Return [X, Y] of the center of cell containing provided text 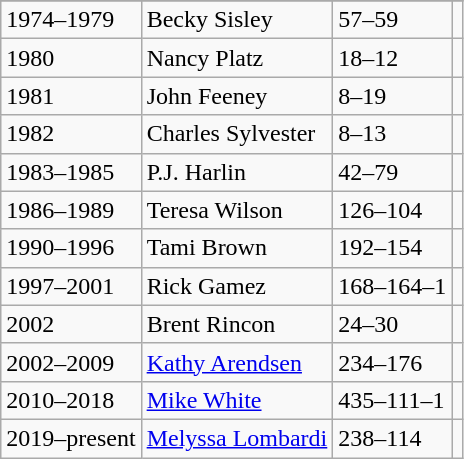
Melyssa Lombardi [237, 438]
234–176 [392, 362]
1990–1996 [71, 248]
1974–1979 [71, 20]
1986–1989 [71, 210]
P.J. Harlin [237, 172]
24–30 [392, 324]
Charles Sylvester [237, 134]
238–114 [392, 438]
42–79 [392, 172]
2002–2009 [71, 362]
8–13 [392, 134]
2002 [71, 324]
Brent Rincon [237, 324]
1997–2001 [71, 286]
Becky Sisley [237, 20]
1983–1985 [71, 172]
Mike White [237, 400]
1980 [71, 58]
57–59 [392, 20]
Tami Brown [237, 248]
1982 [71, 134]
John Feeney [237, 96]
18–12 [392, 58]
1981 [71, 96]
Rick Gamez [237, 286]
Kathy Arendsen [237, 362]
2019–present [71, 438]
126–104 [392, 210]
Nancy Platz [237, 58]
Teresa Wilson [237, 210]
168–164–1 [392, 286]
435–111–1 [392, 400]
2010–2018 [71, 400]
192–154 [392, 248]
8–19 [392, 96]
